Return the [X, Y] coordinate for the center point of the cell that contains the specified text.  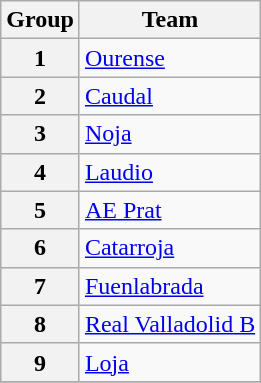
Loja [170, 362]
Fuenlabrada [170, 286]
Group [40, 20]
Catarroja [170, 248]
Caudal [170, 96]
8 [40, 324]
7 [40, 286]
Ourense [170, 58]
3 [40, 134]
5 [40, 210]
6 [40, 248]
2 [40, 96]
9 [40, 362]
Noja [170, 134]
Team [170, 20]
Real Valladolid B [170, 324]
4 [40, 172]
AE Prat [170, 210]
1 [40, 58]
Laudio [170, 172]
